Identify which cell holds the provided text, then report its (X, Y) central coordinate. 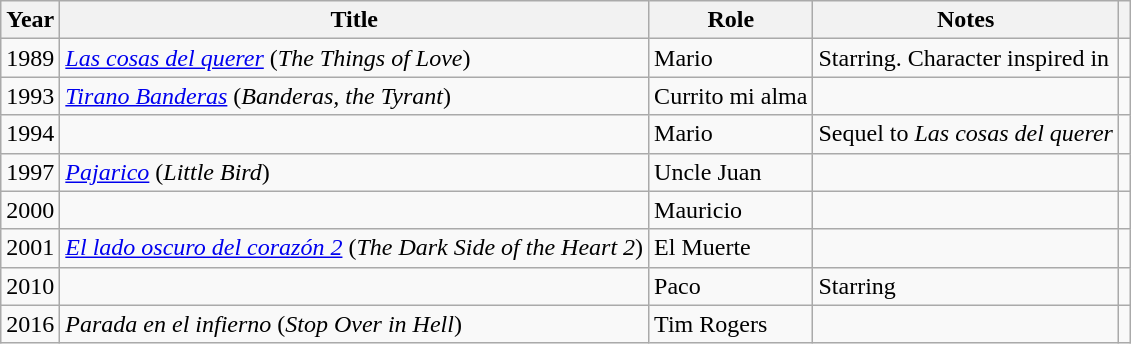
Paco (731, 286)
Uncle Juan (731, 172)
2016 (30, 324)
Starring. Character inspired in (966, 58)
Tirano Banderas (Banderas, the Tyrant) (354, 96)
Las cosas del querer (The Things of Love) (354, 58)
Currito mi alma (731, 96)
El lado oscuro del corazón 2 (The Dark Side of the Heart 2) (354, 248)
2001 (30, 248)
Title (354, 20)
2010 (30, 286)
1989 (30, 58)
El Muerte (731, 248)
Sequel to Las cosas del querer (966, 134)
Mauricio (731, 210)
Role (731, 20)
Parada en el infierno (Stop Over in Hell) (354, 324)
Pajarico (Little Bird) (354, 172)
Tim Rogers (731, 324)
1994 (30, 134)
2000 (30, 210)
1997 (30, 172)
1993 (30, 96)
Notes (966, 20)
Starring (966, 286)
Year (30, 20)
